For the text-containing cell, return its midpoint in [x, y] coordinate format. 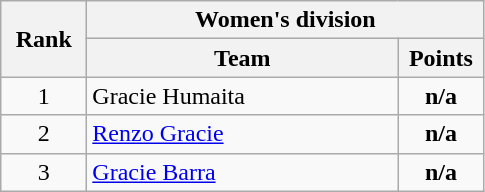
1 [44, 96]
Gracie Barra [242, 172]
Rank [44, 39]
Women's division [286, 20]
Renzo Gracie [242, 134]
3 [44, 172]
Gracie Humaita [242, 96]
Team [242, 58]
Points [441, 58]
2 [44, 134]
